Extract the (x, y) coordinate from the center of the cell holding the provided text.  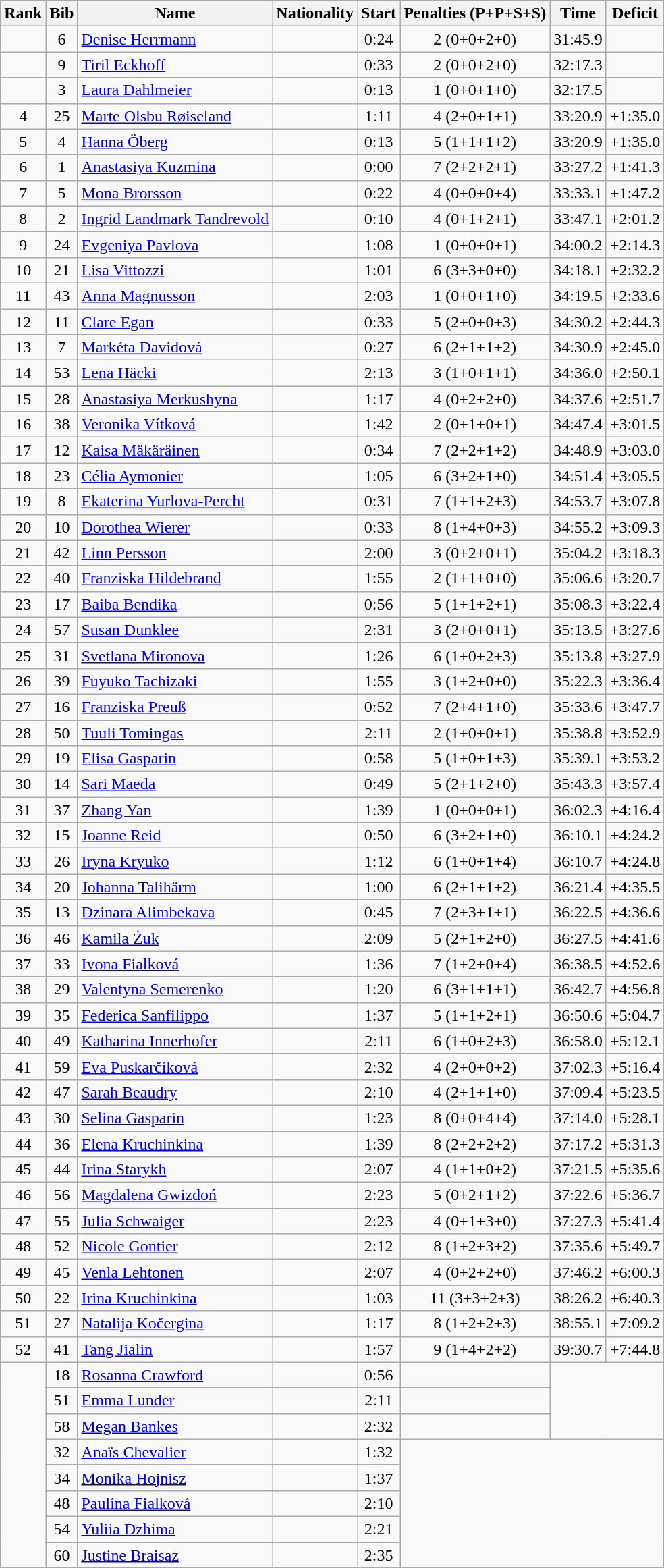
1:01 (379, 270)
Julia Schwaiger (175, 1221)
36:27.5 (578, 938)
Katharina Innerhofer (175, 1041)
38:55.1 (578, 1324)
4 (0+0+0+4) (475, 193)
1:20 (379, 990)
34:53.7 (578, 502)
Kaisa Mäkäräinen (175, 450)
7 (1+2+0+4) (475, 964)
Nationality (315, 13)
+4:41.6 (634, 938)
34:36.0 (578, 373)
Justine Braisaz (175, 1555)
Tang Jialin (175, 1349)
Célia Aymonier (175, 476)
+5:16.4 (634, 1066)
+2:51.7 (634, 399)
2:12 (379, 1247)
0:00 (379, 167)
36:38.5 (578, 964)
37:27.3 (578, 1221)
8 (2+2+2+2) (475, 1144)
36:21.4 (578, 887)
Joanne Reid (175, 836)
37:09.4 (578, 1092)
Anastasiya Merkushyna (175, 399)
60 (62, 1555)
4 (2+0+1+1) (475, 116)
7 (1+1+2+3) (475, 502)
+2:01.2 (634, 219)
Tuuli Tomingas (175, 732)
Deficit (634, 13)
2:35 (379, 1555)
Time (578, 13)
+2:14.3 (634, 244)
+5:36.7 (634, 1195)
Franziska Hildebrand (175, 578)
4 (1+1+0+2) (475, 1170)
4 (0+1+2+1) (475, 219)
5 (1+1+1+2) (475, 142)
+3:52.9 (634, 732)
36:10.1 (578, 836)
+3:53.2 (634, 759)
Ekaterina Yurlova-Percht (175, 502)
35:04.2 (578, 553)
8 (1+2+3+2) (475, 1247)
Federica Sanfilippo (175, 1015)
34:47.4 (578, 425)
1:11 (379, 116)
Lena Häcki (175, 373)
3 (1+2+0+0) (475, 681)
9 (1+4+2+2) (475, 1349)
0:24 (379, 39)
Linn Persson (175, 553)
35:39.1 (578, 759)
56 (62, 1195)
0:58 (379, 759)
Clare Egan (175, 322)
Lisa Vittozzi (175, 270)
3 (2+0+0+1) (475, 630)
Veronika Vítková (175, 425)
37:22.6 (578, 1195)
4 (2+0+0+2) (475, 1066)
+4:52.6 (634, 964)
53 (62, 373)
37:02.3 (578, 1066)
2:21 (379, 1529)
38:26.2 (578, 1298)
Yuliia Dzhima (175, 1529)
+5:41.4 (634, 1221)
+4:24.8 (634, 861)
+4:35.5 (634, 887)
Fuyuko Tachizaki (175, 681)
Dzinara Alimbekava (175, 913)
36:22.5 (578, 913)
+6:40.3 (634, 1298)
2 (1+0+0+1) (475, 732)
+5:04.7 (634, 1015)
Rank (23, 13)
37:17.2 (578, 1144)
+6:00.3 (634, 1272)
34:51.4 (578, 476)
37:35.6 (578, 1247)
+4:56.8 (634, 990)
+4:24.2 (634, 836)
Anastasiya Kuzmina (175, 167)
Markéta Davidová (175, 348)
32:17.3 (578, 65)
+3:18.3 (634, 553)
35:22.3 (578, 681)
0:27 (379, 348)
+4:16.4 (634, 810)
Eva Puskarčíková (175, 1066)
Start (379, 13)
Name (175, 13)
+7:09.2 (634, 1324)
1:05 (379, 476)
5 (1+0+1+3) (475, 759)
Elisa Gasparin (175, 759)
2 (62, 219)
2:13 (379, 373)
0:45 (379, 913)
5 (2+0+0+3) (475, 322)
34:37.6 (578, 399)
8 (0+0+4+4) (475, 1118)
39:30.7 (578, 1349)
33:27.2 (578, 167)
+5:31.3 (634, 1144)
34:30.9 (578, 348)
1:08 (379, 244)
+5:12.1 (634, 1041)
35:13.8 (578, 655)
Marte Olsbu Røiseland (175, 116)
31:45.9 (578, 39)
Ivona Fialková (175, 964)
1 (62, 167)
1:00 (379, 887)
11 (3+3+2+3) (475, 1298)
Irina Kruchinkina (175, 1298)
0:34 (379, 450)
0:49 (379, 784)
8 (1+4+0+3) (475, 527)
1:57 (379, 1349)
57 (62, 630)
6 (3+1+1+1) (475, 990)
Megan Bankes (175, 1426)
33:47.1 (578, 219)
+3:01.5 (634, 425)
Paulína Fialková (175, 1503)
55 (62, 1221)
Iryna Kryuko (175, 861)
35:38.8 (578, 732)
Denise Herrmann (175, 39)
+2:32.2 (634, 270)
3 (1+0+1+1) (475, 373)
36:10.7 (578, 861)
+3:05.5 (634, 476)
37:46.2 (578, 1272)
Sari Maeda (175, 784)
7 (2+3+1+1) (475, 913)
35:43.3 (578, 784)
+5:23.5 (634, 1092)
Susan Dunklee (175, 630)
32:17.5 (578, 90)
59 (62, 1066)
37:14.0 (578, 1118)
+3:22.4 (634, 604)
Svetlana Mironova (175, 655)
+7:44.8 (634, 1349)
1:12 (379, 861)
8 (1+2+2+3) (475, 1324)
1:42 (379, 425)
35:33.6 (578, 707)
Sarah Beaudry (175, 1092)
3 (0+2+0+1) (475, 553)
34:48.9 (578, 450)
+5:35.6 (634, 1170)
Evgeniya Pavlova (175, 244)
5 (0+2+1+2) (475, 1195)
0:10 (379, 219)
34:55.2 (578, 527)
Selina Gasparin (175, 1118)
Elena Kruchinkina (175, 1144)
+3:27.9 (634, 655)
6 (1+0+1+4) (475, 861)
Bib (62, 13)
+3:27.6 (634, 630)
+5:28.1 (634, 1118)
6 (3+3+0+0) (475, 270)
Penalties (P+P+S+S) (475, 13)
2:09 (379, 938)
4 (0+1+3+0) (475, 1221)
+4:36.6 (634, 913)
7 (2+4+1+0) (475, 707)
+1:41.3 (634, 167)
2:00 (379, 553)
35:13.5 (578, 630)
+3:47.7 (634, 707)
Emma Lunder (175, 1401)
Kamila Żuk (175, 938)
0:31 (379, 502)
2:03 (379, 296)
2 (1+1+0+0) (475, 578)
Anna Magnusson (175, 296)
+3:57.4 (634, 784)
36:50.6 (578, 1015)
54 (62, 1529)
4 (2+1+1+0) (475, 1092)
58 (62, 1426)
36:02.3 (578, 810)
0:52 (379, 707)
Irina Starykh (175, 1170)
2 (0+1+0+1) (475, 425)
+2:50.1 (634, 373)
7 (2+2+1+2) (475, 450)
Magdalena Gwizdoń (175, 1195)
34:19.5 (578, 296)
Baiba Bendika (175, 604)
Valentyna Semerenko (175, 990)
Hanna Öberg (175, 142)
1:32 (379, 1452)
34:00.2 (578, 244)
3 (62, 90)
Laura Dahlmeier (175, 90)
Dorothea Wierer (175, 527)
Zhang Yan (175, 810)
37:21.5 (578, 1170)
+2:44.3 (634, 322)
+3:20.7 (634, 578)
0:22 (379, 193)
1:03 (379, 1298)
34:30.2 (578, 322)
Natalija Kočergina (175, 1324)
1:26 (379, 655)
+3:07.8 (634, 502)
2:31 (379, 630)
+3:36.4 (634, 681)
7 (2+2+2+1) (475, 167)
+2:45.0 (634, 348)
Monika Hojnisz (175, 1478)
Anaïs Chevalier (175, 1452)
36:58.0 (578, 1041)
1:23 (379, 1118)
+3:03.0 (634, 450)
Rosanna Crawford (175, 1375)
+1:47.2 (634, 193)
0:50 (379, 836)
Ingrid Landmark Tandrevold (175, 219)
+5:49.7 (634, 1247)
33:33.1 (578, 193)
Tiril Eckhoff (175, 65)
+2:33.6 (634, 296)
36:42.7 (578, 990)
Venla Lehtonen (175, 1272)
Nicole Gontier (175, 1247)
34:18.1 (578, 270)
Johanna Talihärm (175, 887)
35:06.6 (578, 578)
+3:09.3 (634, 527)
Mona Brorsson (175, 193)
Franziska Preuß (175, 707)
1:36 (379, 964)
35:08.3 (578, 604)
